Detect which cell encompasses the target text, then output its [X, Y] center coordinate. 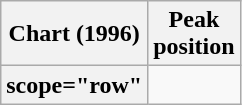
Peakposition [194, 34]
scope="row" [74, 85]
Chart (1996) [74, 34]
